Locate the cell with the specified text and output its [x, y] center coordinate. 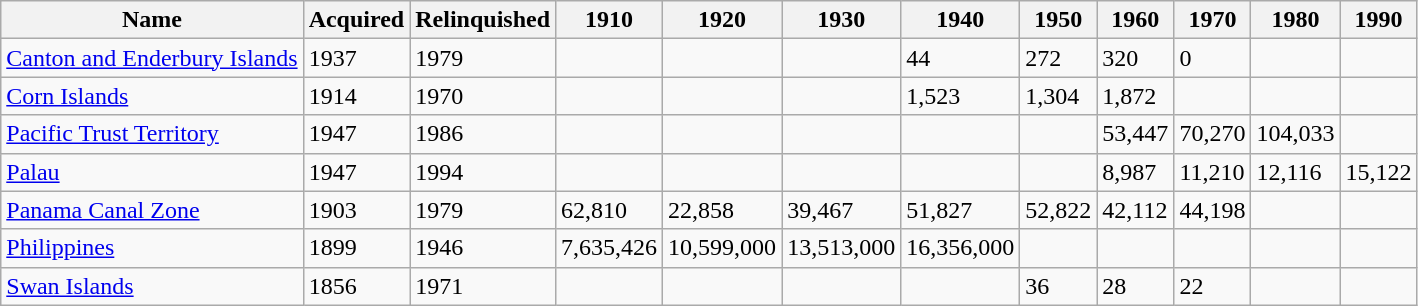
1986 [483, 134]
28 [1136, 286]
320 [1136, 58]
0 [1212, 58]
Canton and Enderbury Islands [152, 58]
42,112 [1136, 210]
Relinquished [483, 20]
1,304 [1058, 96]
12,116 [1296, 172]
1856 [356, 286]
Acquired [356, 20]
1899 [356, 248]
1950 [1058, 20]
44 [960, 58]
Name [152, 20]
51,827 [960, 210]
Corn Islands [152, 96]
Philippines [152, 248]
Pacific Trust Territory [152, 134]
1994 [483, 172]
Panama Canal Zone [152, 210]
16,356,000 [960, 248]
10,599,000 [722, 248]
15,122 [1378, 172]
1914 [356, 96]
52,822 [1058, 210]
1971 [483, 286]
44,198 [1212, 210]
1903 [356, 210]
Swan Islands [152, 286]
53,447 [1136, 134]
1937 [356, 58]
272 [1058, 58]
104,033 [1296, 134]
1910 [610, 20]
1940 [960, 20]
1946 [483, 248]
1990 [1378, 20]
1920 [722, 20]
1,872 [1136, 96]
36 [1058, 286]
22,858 [722, 210]
1980 [1296, 20]
Palau [152, 172]
62,810 [610, 210]
39,467 [842, 210]
1930 [842, 20]
1,523 [960, 96]
7,635,426 [610, 248]
70,270 [1212, 134]
13,513,000 [842, 248]
22 [1212, 286]
1960 [1136, 20]
8,987 [1136, 172]
11,210 [1212, 172]
